Scan for the cell matching the given text and deliver its [x, y] coordinate at center. 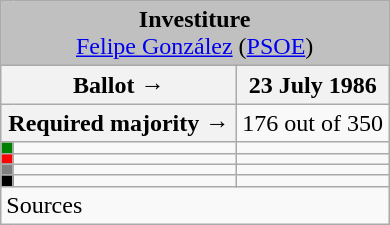
176 out of 350 [313, 123]
Ballot → [119, 85]
23 July 1986 [313, 85]
InvestitureFelipe González (PSOE) [195, 34]
Required majority → [119, 123]
Sources [195, 205]
